Output the (x, y) coordinate of the center of the cell containing the given text.  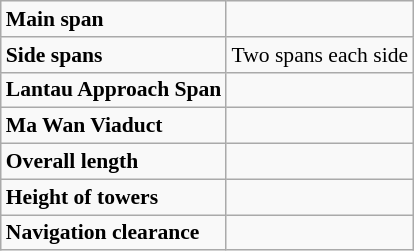
Ma Wan Viaduct (114, 126)
Navigation clearance (114, 233)
Two spans each side (320, 55)
Lantau Approach Span (114, 90)
Main span (114, 19)
Height of towers (114, 197)
Side spans (114, 55)
Overall length (114, 162)
